Pinpoint the cell where the given text exists, returning its (X, Y) midpoint coordinate. 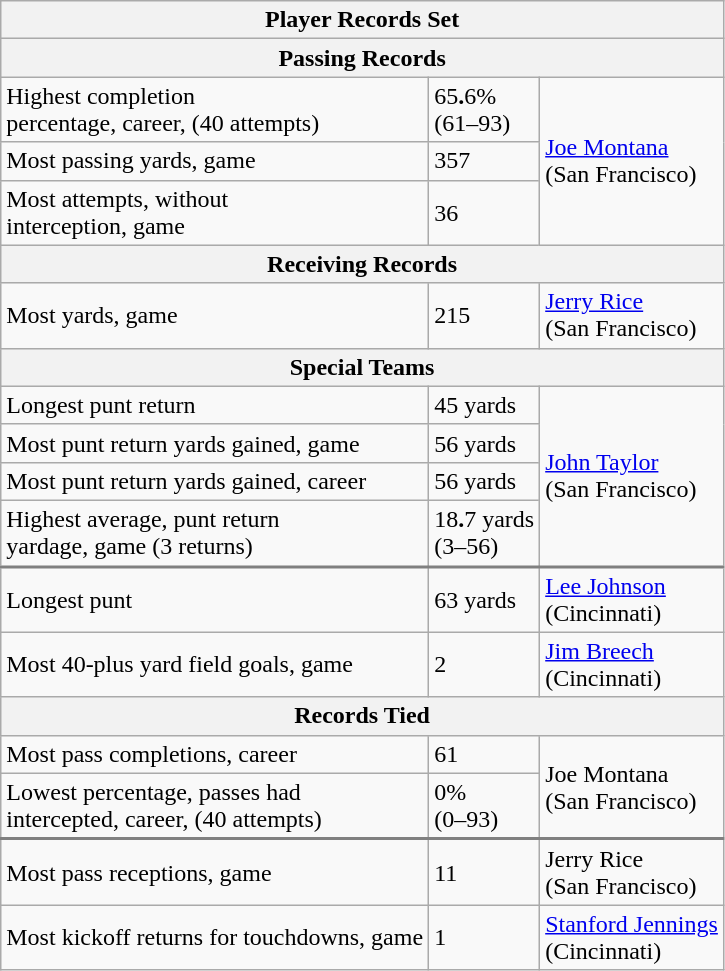
Lee Johnson(Cincinnati) (632, 599)
357 (484, 161)
45 yards (484, 405)
65.6% (61–93) (484, 110)
Passing Records (362, 58)
36 (484, 212)
Most pass completions, career (215, 754)
2 (484, 664)
Longest punt (215, 599)
Most punt return yards gained, career (215, 481)
11 (484, 872)
Lowest percentage, passes hadintercepted, career, (40 attempts) (215, 806)
Most pass receptions, game (215, 872)
Special Teams (362, 367)
Most yards, game (215, 316)
Records Tied (362, 716)
215 (484, 316)
63 yards (484, 599)
0% (0–93) (484, 806)
Stanford Jennings(Cincinnati) (632, 938)
Highest average, punt return yardage, game (3 returns) (215, 533)
1 (484, 938)
61 (484, 754)
John Taylor(San Francisco) (632, 476)
Most punt return yards gained, game (215, 443)
Most attempts, withoutinterception, game (215, 212)
Player Records Set (362, 20)
Highest completion percentage, career, (40 attempts) (215, 110)
Longest punt return (215, 405)
18.7 yards (3–56) (484, 533)
Most kickoff returns for touchdowns, game (215, 938)
Most passing yards, game (215, 161)
Most 40-plus yard field goals, game (215, 664)
Receiving Records (362, 264)
Jim Breech(Cincinnati) (632, 664)
